Pinpoint the cell where the given text exists, returning its (X, Y) midpoint coordinate. 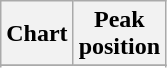
Chart (37, 34)
Peakposition (119, 34)
